From the cell containing the given text, extract its center point as (x, y) coordinate. 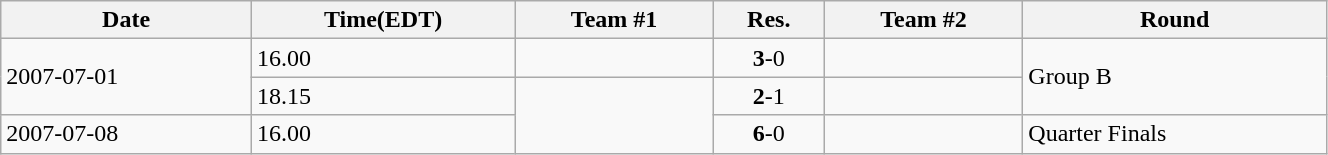
Round (1175, 20)
Res. (768, 20)
Team #2 (924, 20)
Time(EDT) (382, 20)
18.15 (382, 96)
2-1 (768, 96)
6-0 (768, 134)
Quarter Finals (1175, 134)
2007-07-01 (126, 77)
Group B (1175, 77)
Date (126, 20)
3-0 (768, 58)
Team #1 (614, 20)
2007-07-08 (126, 134)
